Pinpoint the cell where the given text exists, returning its [x, y] midpoint coordinate. 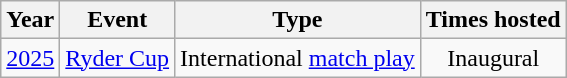
Inaugural [493, 58]
International match play [298, 58]
Ryder Cup [118, 58]
2025 [30, 58]
Times hosted [493, 20]
Event [118, 20]
Year [30, 20]
Type [298, 20]
